Provide the (X, Y) coordinate of the cell's center where the given text is located.  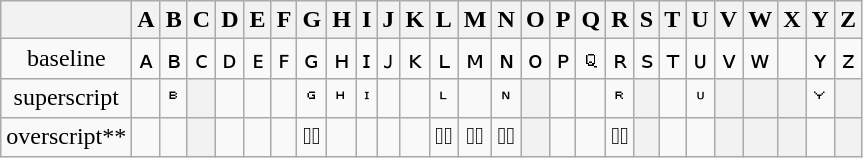
B (174, 20)
ɢ (312, 59)
P (563, 20)
K (415, 20)
C (201, 20)
Y (820, 20)
R (620, 20)
𐞒 (312, 98)
U (700, 20)
◌ᷛ (312, 137)
ʙ (174, 59)
W (760, 20)
N (506, 20)
S (646, 20)
T (672, 20)
ᴜ (700, 59)
ʀ (620, 59)
L (444, 20)
ᴊ (388, 59)
J (388, 20)
𐞲 (820, 98)
baseline (66, 59)
superscript (66, 98)
ꜰ (284, 59)
D (230, 20)
ɴ (506, 59)
ᴇ (258, 59)
ᴢ (848, 59)
◌ᷡ (506, 137)
𐞖 (342, 98)
M (475, 20)
Q (591, 20)
H (342, 20)
Z (848, 20)
V (728, 20)
F (284, 20)
ᴘ (563, 59)
A (146, 20)
ᴄ (201, 59)
X (792, 20)
ᶦ (366, 98)
ᶰ (506, 98)
ɪ (366, 59)
I (366, 20)
ꞯ (591, 59)
O (535, 20)
E (258, 20)
overscript** (66, 137)
ʏ (820, 59)
ᴍ (475, 59)
ᴡ (760, 59)
◌ᷟ (475, 137)
ᴅ (230, 59)
ᴏ (535, 59)
ʟ (444, 59)
G (312, 20)
ᴀ (146, 59)
𐞄 (174, 98)
ᶫ (444, 98)
ᴋ (415, 59)
ᴛ (672, 59)
ᴠ (728, 59)
◌ᷞ (444, 137)
𐞪 (620, 98)
ʜ (342, 59)
ᶸ (700, 98)
ꜱ (646, 59)
◌ᷢ (620, 137)
